Return (X, Y) of the center of cell containing provided text 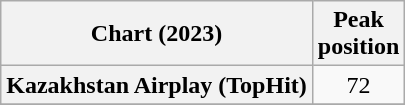
Chart (2023) (157, 34)
Peakposition (358, 34)
Kazakhstan Airplay (TopHit) (157, 85)
72 (358, 85)
